Pinpoint the cell where the given text exists, returning its (x, y) midpoint coordinate. 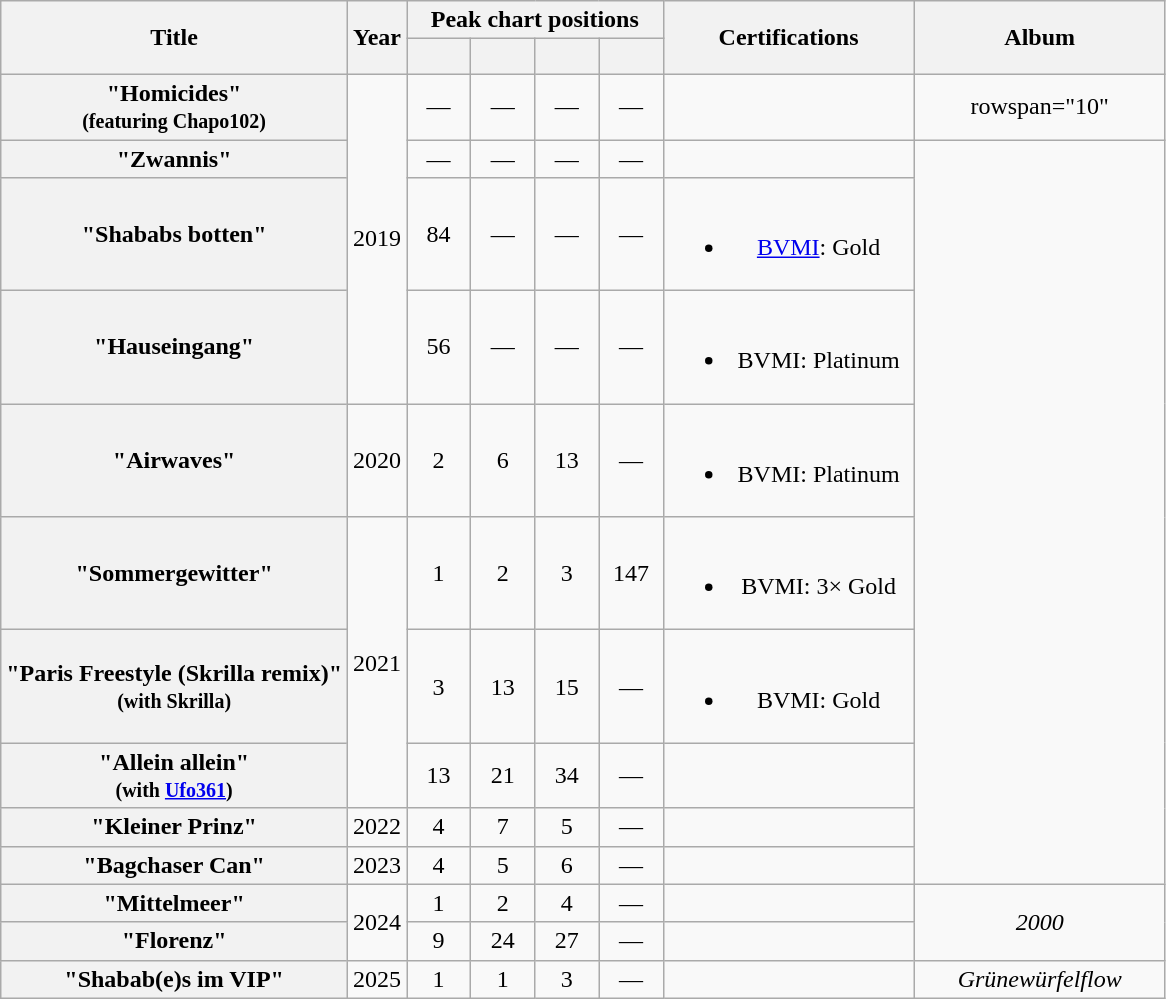
2019 (376, 238)
"Shababs botten" (174, 234)
7 (503, 827)
"Shabab(e)s im VIP" (174, 979)
2020 (376, 460)
34 (567, 776)
BVMI: 3× Gold (788, 574)
2023 (376, 865)
2024 (376, 922)
"Homicides"(featuring Chapo102) (174, 106)
"Hauseingang" (174, 348)
21 (503, 776)
9 (439, 941)
147 (631, 574)
15 (567, 686)
"Sommergewitter" (174, 574)
24 (503, 941)
rowspan="10" (1040, 106)
"Bagchaser Can" (174, 865)
"Mittelmeer" (174, 903)
"Zwannis" (174, 159)
56 (439, 348)
2000 (1040, 922)
Year (376, 38)
Album (1040, 38)
"Kleiner Prinz" (174, 827)
2021 (376, 662)
27 (567, 941)
Grünewürfelflow (1040, 979)
"Airwaves" (174, 460)
2022 (376, 827)
Title (174, 38)
Peak chart positions (535, 20)
2025 (376, 979)
Certifications (788, 38)
"Allein allein"(with Ufo361) (174, 776)
"Paris Freestyle (Skrilla remix)"(with Skrilla) (174, 686)
"Florenz" (174, 941)
84 (439, 234)
